From the cell containing the given text, extract its center point as (X, Y) coordinate. 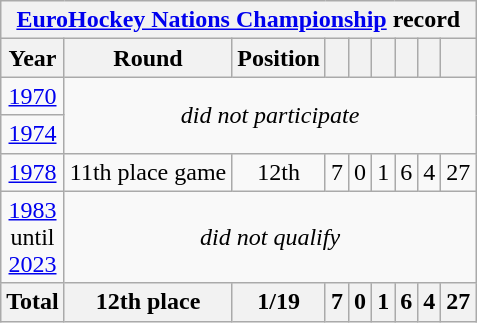
1974 (33, 134)
did not qualify (270, 237)
did not participate (270, 115)
12th place (148, 302)
1983until 2023 (33, 237)
Position (279, 58)
Total (33, 302)
1/19 (279, 302)
1978 (33, 172)
Year (33, 58)
Round (148, 58)
1970 (33, 96)
11th place game (148, 172)
12th (279, 172)
EuroHockey Nations Championship record (238, 20)
